Locate the cell with the specified text and output its [X, Y] center coordinate. 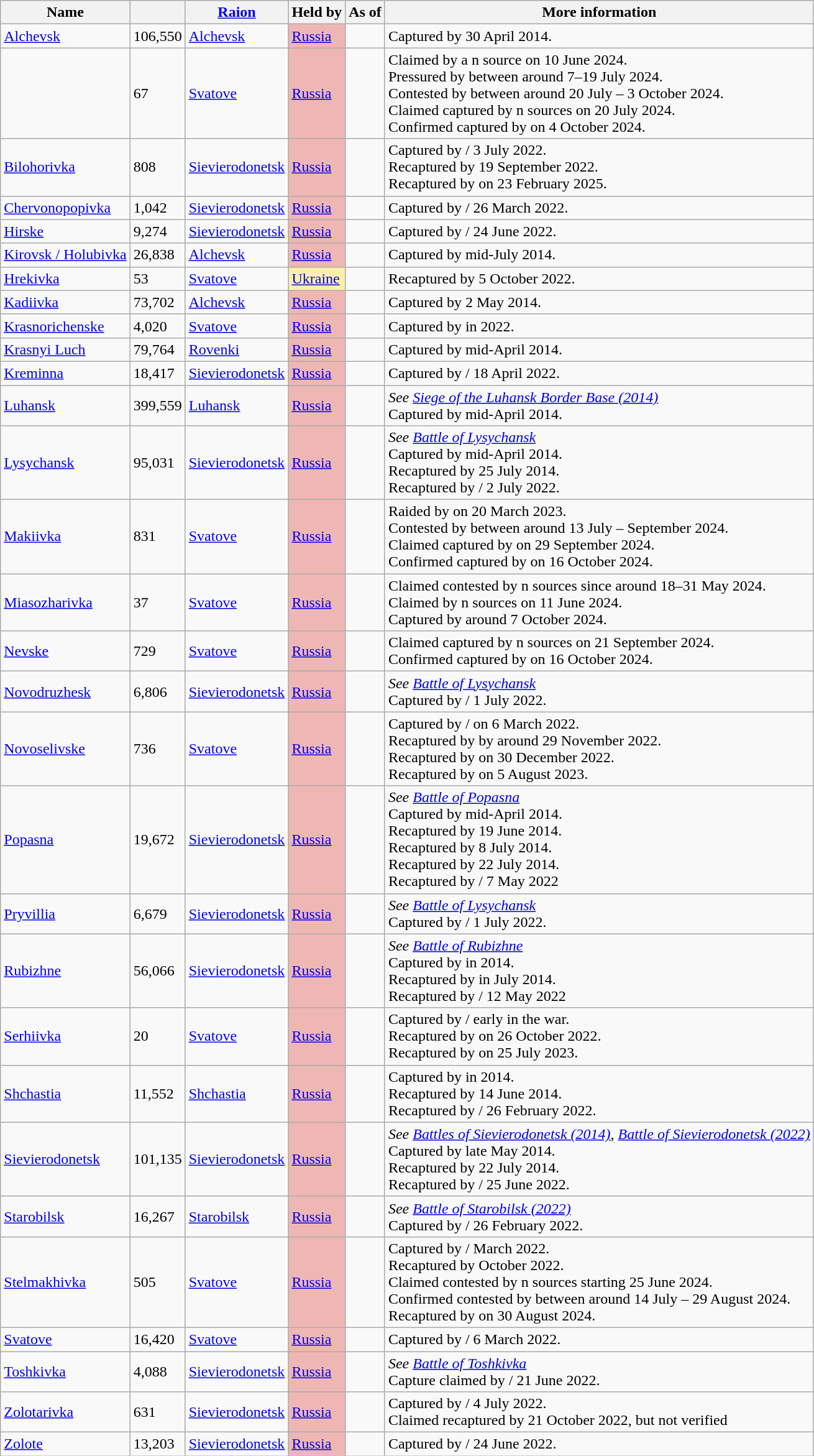
Kadiivka [65, 302]
11,552 [158, 1094]
Captured by 30 April 2014. [599, 36]
See Siege of the Luhansk Border Base (2014)Captured by mid-April 2014. [599, 405]
9,274 [158, 231]
Krasnorichenske [65, 326]
Serhiivka [65, 1036]
Krasnyi Luch [65, 349]
Stelmakhivka [65, 1282]
Claimed captured by n sources on 21 September 2024.Confirmed captured by on 16 October 2024. [599, 652]
67 [158, 93]
See Battle of Starobilsk (2022)Captured by / 26 February 2022. [599, 1216]
Captured by / on 6 March 2022.Recaptured by by around 29 November 2022.Recaptured by on 30 December 2022. Recaptured by on 5 August 2023. [599, 749]
Captured by in 2022. [599, 326]
26,838 [158, 255]
729 [158, 652]
4,088 [158, 1371]
Captured by / 18 April 2022. [599, 373]
Hirske [65, 231]
Lysychansk [65, 463]
Zolote [65, 1444]
Popasna [65, 839]
See Battle of RubizhneCaptured by in 2014.Recaptured by in July 2014.Recaptured by / 12 May 2022 [599, 971]
Name [65, 12]
73,702 [158, 302]
16,420 [158, 1339]
19,672 [158, 839]
Claimed contested by n sources since around 18–31 May 2024.Claimed by n sources on 11 June 2024.Captured by around 7 October 2024. [599, 602]
Kreminna [65, 373]
Hrekivka [65, 279]
18,417 [158, 373]
Captured by / 4 July 2022.Claimed recaptured by 21 October 2022, but not verified [599, 1412]
16,267 [158, 1216]
See Battle of ToshkivkaCapture claimed by / 21 June 2022. [599, 1371]
Held by [317, 12]
1,042 [158, 208]
808 [158, 167]
Captured by in 2014.Recaptured by 14 June 2014.Recaptured by / 26 February 2022. [599, 1094]
Zolotarivka [65, 1412]
See Battle of LysychanskCaptured by mid-April 2014.Recaptured by 25 July 2014.Recaptured by / 2 July 2022. [599, 463]
20 [158, 1036]
37 [158, 602]
13,203 [158, 1444]
More information [599, 12]
Captured by / 6 March 2022. [599, 1339]
Chervonopopivka [65, 208]
Nevske [65, 652]
831 [158, 537]
Captured by / 26 March 2022. [599, 208]
Toshkivka [65, 1371]
Kirovsk / Holubivka [65, 255]
Recaptured by 5 October 2022. [599, 279]
6,679 [158, 914]
Captured by 2 May 2014. [599, 302]
Miasozharivka [65, 602]
Captured by mid-April 2014. [599, 349]
Pryvillia [65, 914]
399,559 [158, 405]
Makiivka [65, 537]
631 [158, 1412]
505 [158, 1282]
95,031 [158, 463]
101,135 [158, 1159]
Bilohorivka [65, 167]
Novodruzhesk [65, 691]
6,806 [158, 691]
53 [158, 279]
Raion [237, 12]
79,764 [158, 349]
Ukraine [317, 279]
Rovenki [237, 349]
Novoselivske [65, 749]
Captured by / 3 July 2022.Recaptured by 19 September 2022.Recaptured by on 23 February 2025. [599, 167]
Rubizhne [65, 971]
736 [158, 749]
56,066 [158, 971]
As of [365, 12]
Captured by / early in the war.Recaptured by on 26 October 2022.Recaptured by on 25 July 2023. [599, 1036]
Captured by mid-July 2014. [599, 255]
4,020 [158, 326]
106,550 [158, 36]
